Identify which cell holds the provided text, then report its [X, Y] central coordinate. 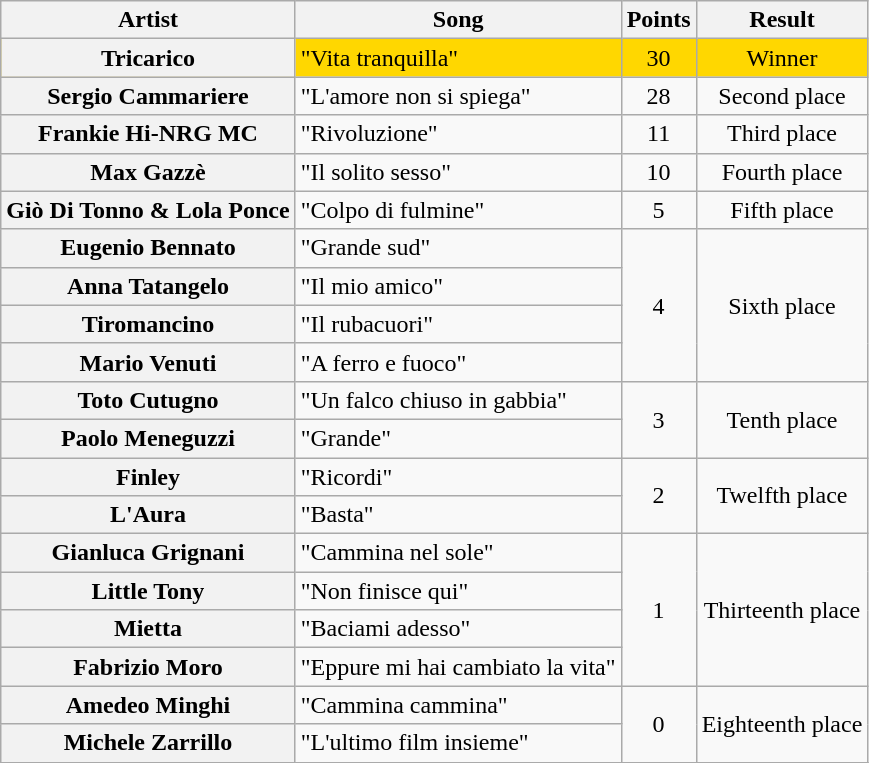
0 [658, 724]
"Il solito sesso" [458, 172]
Winner [782, 58]
11 [658, 134]
Mietta [148, 629]
Finley [148, 477]
Frankie Hi-NRG MC [148, 134]
"Un falco chiuso in gabbia" [458, 400]
"Il mio amico" [458, 286]
Result [782, 20]
Gianluca Grignani [148, 553]
28 [658, 96]
Anna Tatangelo [148, 286]
Third place [782, 134]
"Basta" [458, 515]
"Eppure mi hai cambiato la vita" [458, 667]
Tricarico [148, 58]
"L'amore non si spiega" [458, 96]
2 [658, 496]
Points [658, 20]
Amedeo Minghi [148, 705]
Fifth place [782, 210]
Toto Cutugno [148, 400]
"A ferro e fuoco" [458, 362]
5 [658, 210]
4 [658, 305]
"Non finisce qui" [458, 591]
"Rivoluzione" [458, 134]
"Cammina cammina" [458, 705]
Tiromancino [148, 324]
"Baciami adesso" [458, 629]
Thirteenth place [782, 610]
Sergio Cammariere [148, 96]
"Grande" [458, 438]
Sixth place [782, 305]
Max Gazzè [148, 172]
Michele Zarrillo [148, 743]
"Colpo di fulmine" [458, 210]
Mario Venuti [148, 362]
"L'ultimo film insieme" [458, 743]
Eugenio Bennato [148, 248]
1 [658, 610]
Second place [782, 96]
Giò Di Tonno & Lola Ponce [148, 210]
"Il rubacuori" [458, 324]
10 [658, 172]
"Vita tranquilla" [458, 58]
Paolo Meneguzzi [148, 438]
"Grande sud" [458, 248]
Eighteenth place [782, 724]
Fourth place [782, 172]
Artist [148, 20]
"Ricordi" [458, 477]
30 [658, 58]
L'Aura [148, 515]
Twelfth place [782, 496]
Little Tony [148, 591]
Tenth place [782, 419]
3 [658, 419]
Song [458, 20]
Fabrizio Moro [148, 667]
"Cammina nel sole" [458, 553]
